Pinpoint the cell where the given text exists, returning its [x, y] midpoint coordinate. 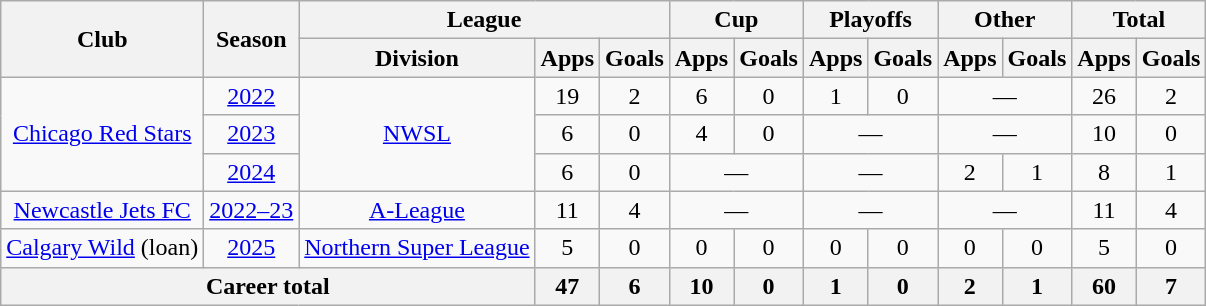
60 [1104, 286]
A-League [417, 210]
Season [252, 39]
2022–23 [252, 210]
League [484, 20]
2022 [252, 96]
19 [567, 96]
26 [1104, 96]
Calgary Wild (loan) [102, 248]
Cup [736, 20]
7 [1171, 286]
Club [102, 39]
NWSL [417, 134]
Other [1005, 20]
Total [1139, 20]
8 [1104, 172]
Division [417, 58]
2025 [252, 248]
Northern Super League [417, 248]
Newcastle Jets FC [102, 210]
47 [567, 286]
2024 [252, 172]
2023 [252, 134]
Career total [268, 286]
Chicago Red Stars [102, 134]
Playoffs [870, 20]
